Pinpoint the cell where the given text exists, returning its [X, Y] midpoint coordinate. 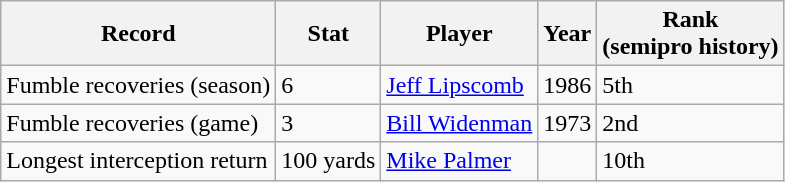
1986 [568, 85]
10th [690, 161]
6 [328, 85]
Mike Palmer [460, 161]
5th [690, 85]
1973 [568, 123]
Record [138, 34]
Fumble recoveries (season) [138, 85]
Jeff Lipscomb [460, 85]
Stat [328, 34]
Longest interception return [138, 161]
2nd [690, 123]
Fumble recoveries (game) [138, 123]
Bill Widenman [460, 123]
Rank(semipro history) [690, 34]
3 [328, 123]
100 yards [328, 161]
Player [460, 34]
Year [568, 34]
